Find where the given text appears and provide that cell's center as (X, Y) coordinate. 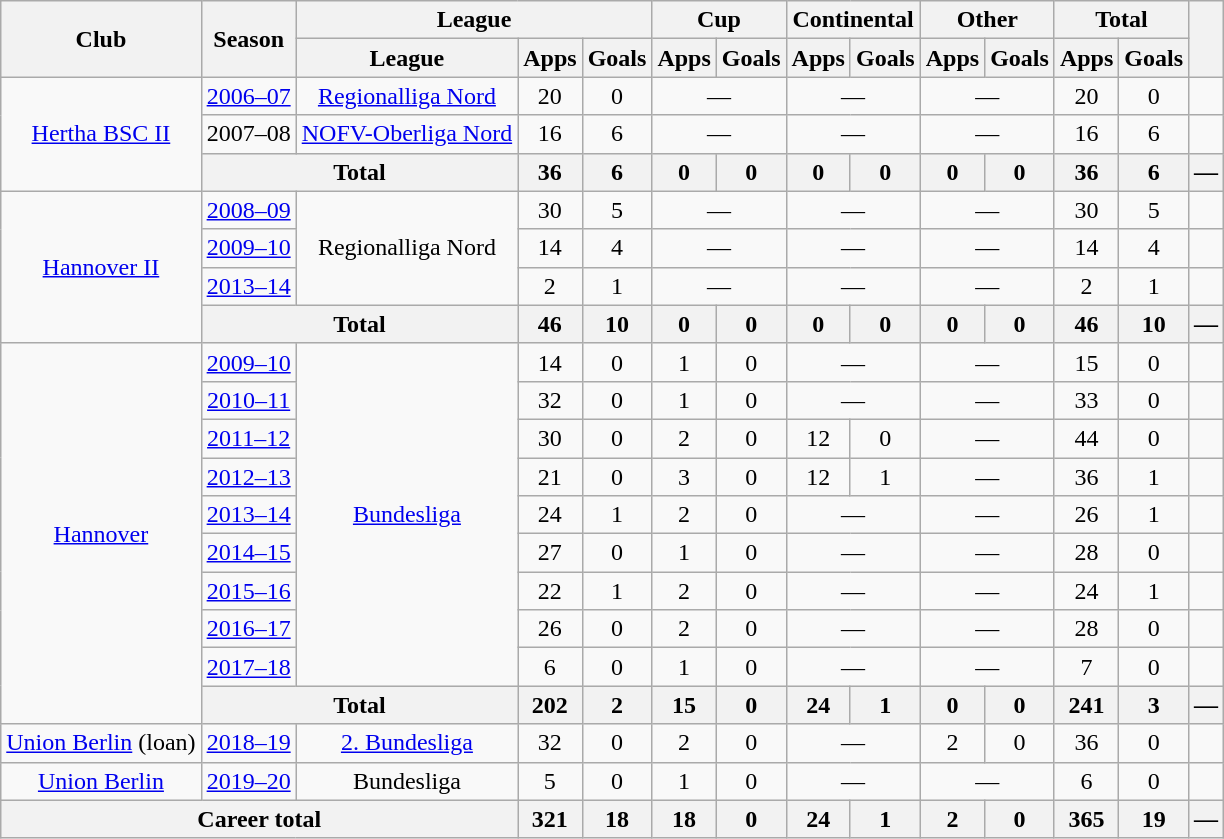
365 (1086, 819)
7 (1086, 667)
19 (1154, 819)
Hannover (101, 534)
Other (987, 20)
2010–11 (248, 400)
Hertha BSC II (101, 134)
202 (550, 705)
2007–08 (248, 134)
2016–17 (248, 629)
2011–12 (248, 438)
241 (1086, 705)
NOFV-Oberliga Nord (406, 134)
Cup (719, 20)
2018–19 (248, 743)
22 (550, 591)
2. Bundesliga (406, 743)
Hannover II (101, 267)
27 (550, 553)
321 (550, 819)
Season (248, 39)
Career total (260, 819)
2017–18 (248, 667)
Union Berlin (101, 781)
44 (1086, 438)
2014–15 (248, 553)
33 (1086, 400)
Club (101, 39)
2012–13 (248, 477)
2008–09 (248, 210)
Continental (853, 20)
2019–20 (248, 781)
2006–07 (248, 96)
2015–16 (248, 591)
Union Berlin (loan) (101, 743)
21 (550, 477)
